Pinpoint the cell where the given text exists, returning its (x, y) midpoint coordinate. 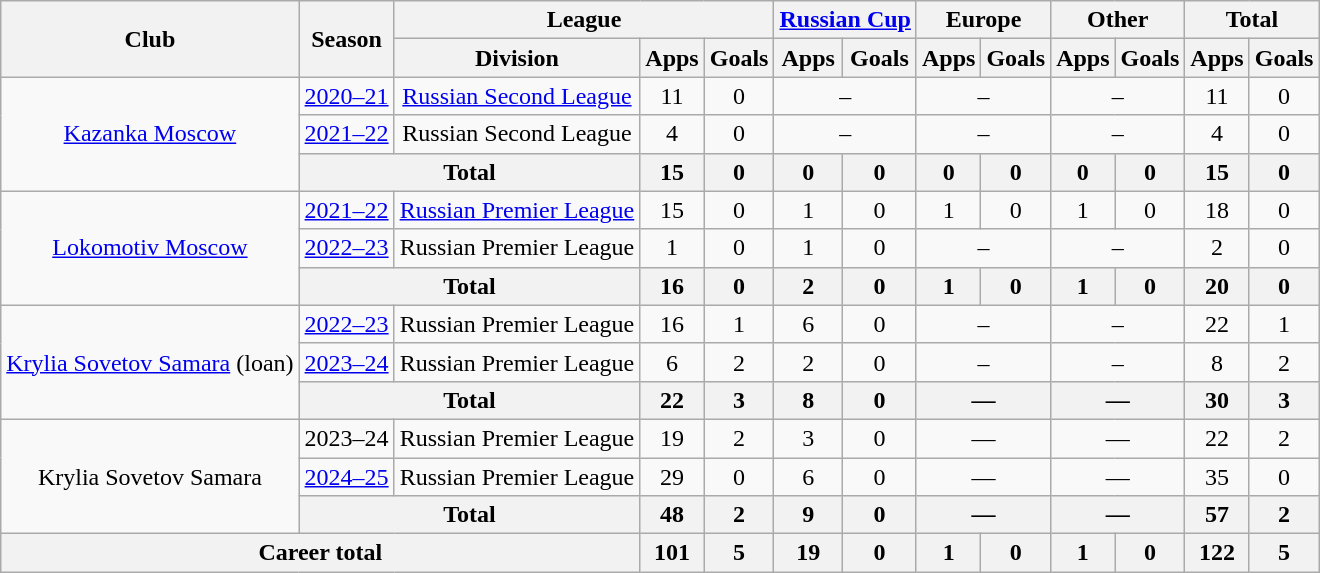
20 (1217, 286)
2024–25 (346, 477)
9 (808, 515)
Other (1118, 20)
Krylia Sovetov Samara (150, 476)
Kazanka Moscow (150, 134)
Division (517, 58)
101 (672, 553)
48 (672, 515)
Lokomotiv Moscow (150, 248)
Club (150, 39)
Russian Cup (845, 20)
122 (1217, 553)
30 (1217, 400)
29 (672, 477)
Krylia Sovetov Samara (loan) (150, 362)
35 (1217, 477)
Season (346, 39)
League (584, 20)
18 (1217, 210)
57 (1217, 515)
Europe (983, 20)
2020–21 (346, 96)
Career total (320, 553)
